For the text-containing cell, return its midpoint in (X, Y) coordinate format. 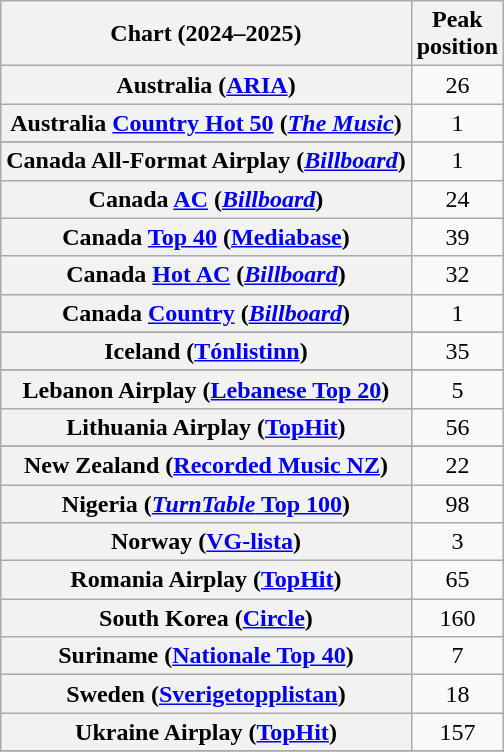
Norway (VG-lista) (206, 542)
160 (457, 618)
Canada Country (Billboard) (206, 313)
Canada AC (Billboard) (206, 199)
Peakposition (457, 34)
Ukraine Airplay (TopHit) (206, 732)
35 (457, 351)
56 (457, 427)
Sweden (Sverigetopplistan) (206, 694)
157 (457, 732)
39 (457, 237)
New Zealand (Recorded Music NZ) (206, 465)
Iceland (Tónlistinn) (206, 351)
3 (457, 542)
Romania Airplay (TopHit) (206, 580)
32 (457, 275)
18 (457, 694)
Canada All-Format Airplay (Billboard) (206, 161)
Chart (2024–2025) (206, 34)
24 (457, 199)
Lithuania Airplay (TopHit) (206, 427)
65 (457, 580)
Australia Country Hot 50 (The Music) (206, 123)
Suriname (Nationale Top 40) (206, 656)
Australia (ARIA) (206, 85)
Lebanon Airplay (Lebanese Top 20) (206, 389)
26 (457, 85)
Canada Top 40 (Mediabase) (206, 237)
Nigeria (TurnTable Top 100) (206, 503)
7 (457, 656)
22 (457, 465)
Canada Hot AC (Billboard) (206, 275)
5 (457, 389)
South Korea (Circle) (206, 618)
98 (457, 503)
